For the text-containing cell, return its midpoint in (X, Y) coordinate format. 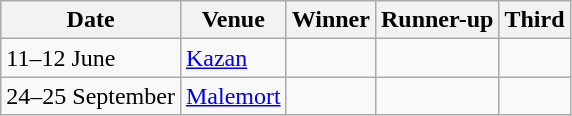
Kazan (233, 58)
Winner (330, 20)
Runner-up (437, 20)
Malemort (233, 96)
Venue (233, 20)
Third (534, 20)
24–25 September (91, 96)
Date (91, 20)
11–12 June (91, 58)
